Locate the cell with the specified text and output its [x, y] center coordinate. 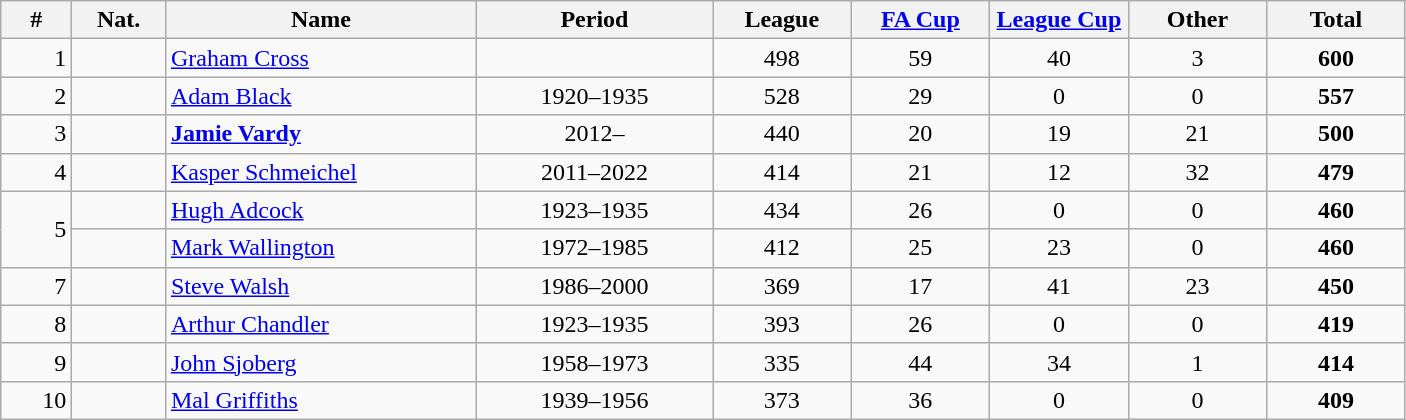
9 [36, 362]
Steve Walsh [320, 286]
Period [594, 20]
Total [1336, 20]
Kasper Schmeichel [320, 172]
1986–2000 [594, 286]
Name [320, 20]
Nat. [119, 20]
12 [1060, 172]
FA Cup [920, 20]
1920–1935 [594, 96]
19 [1060, 134]
412 [782, 248]
498 [782, 58]
1958–1973 [594, 362]
8 [36, 324]
Graham Cross [320, 58]
Arthur Chandler [320, 324]
# [36, 20]
450 [1336, 286]
Mal Griffiths [320, 400]
600 [1336, 58]
2011–2022 [594, 172]
44 [920, 362]
25 [920, 248]
335 [782, 362]
League Cup [1060, 20]
Hugh Adcock [320, 210]
1972–1985 [594, 248]
59 [920, 58]
36 [920, 400]
Mark Wallington [320, 248]
393 [782, 324]
1939–1956 [594, 400]
7 [36, 286]
369 [782, 286]
500 [1336, 134]
409 [1336, 400]
20 [920, 134]
League [782, 20]
34 [1060, 362]
32 [1198, 172]
5 [36, 229]
40 [1060, 58]
Adam Black [320, 96]
10 [36, 400]
John Sjoberg [320, 362]
440 [782, 134]
4 [36, 172]
528 [782, 96]
419 [1336, 324]
434 [782, 210]
2 [36, 96]
17 [920, 286]
Jamie Vardy [320, 134]
557 [1336, 96]
479 [1336, 172]
373 [782, 400]
41 [1060, 286]
Other [1198, 20]
2012– [594, 134]
29 [920, 96]
